Capture the cell that displays the provided text and extract its (x, y) central coordinate. 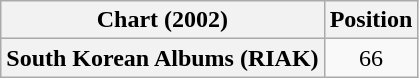
Position (371, 20)
Chart (2002) (162, 20)
South Korean Albums (RIAK) (162, 58)
66 (371, 58)
